Capture the cell that displays the provided text and extract its [X, Y] central coordinate. 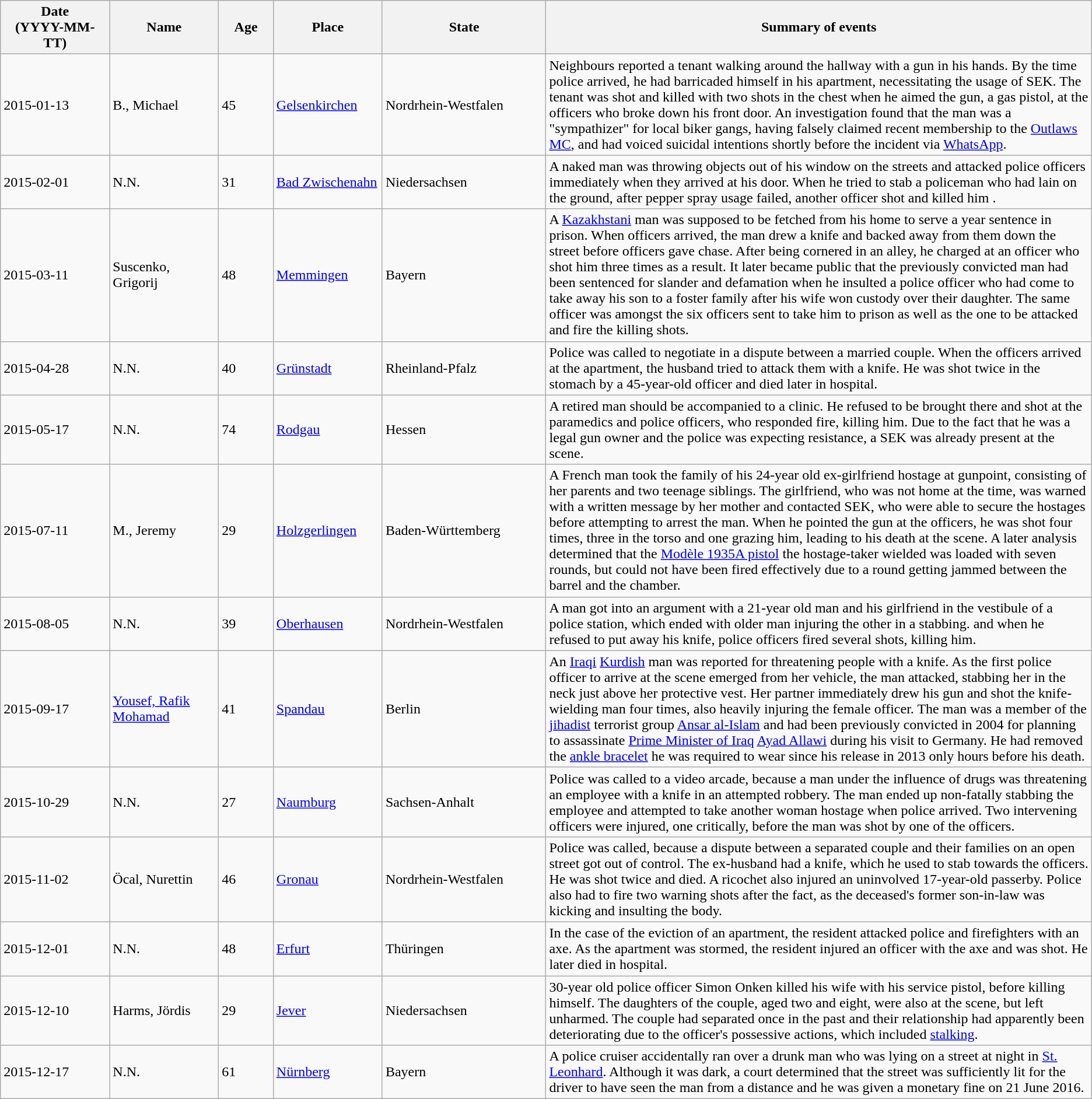
Sachsen-Anhalt [464, 801]
Gronau [328, 879]
B., Michael [164, 105]
Naumburg [328, 801]
Berlin [464, 709]
State [464, 27]
Hessen [464, 429]
2015-07-11 [55, 531]
Oberhausen [328, 624]
Age [246, 27]
Thüringen [464, 949]
Harms, Jördis [164, 1010]
M., Jeremy [164, 531]
40 [246, 368]
2015-02-01 [55, 182]
27 [246, 801]
Rheinland-Pfalz [464, 368]
Date(YYYY-MM-TT) [55, 27]
Memmingen [328, 275]
Place [328, 27]
2015-05-17 [55, 429]
61 [246, 1072]
46 [246, 879]
45 [246, 105]
41 [246, 709]
2015-12-01 [55, 949]
Nürnberg [328, 1072]
Bad Zwischenahn [328, 182]
74 [246, 429]
Baden-Württemberg [464, 531]
Summary of events [819, 27]
2015-11-02 [55, 879]
2015-12-17 [55, 1072]
2015-10-29 [55, 801]
2015-12-10 [55, 1010]
Yousef, Rafik Mohamad [164, 709]
Öcal, Nurettin [164, 879]
Name [164, 27]
Jever [328, 1010]
39 [246, 624]
Holzgerlingen [328, 531]
Erfurt [328, 949]
31 [246, 182]
Spandau [328, 709]
2015-04-28 [55, 368]
2015-09-17 [55, 709]
2015-03-11 [55, 275]
Rodgau [328, 429]
Grünstadt [328, 368]
2015-01-13 [55, 105]
Suscenko, Grigorij [164, 275]
2015-08-05 [55, 624]
Gelsenkirchen [328, 105]
